Identify which cell holds the provided text, then report its (x, y) central coordinate. 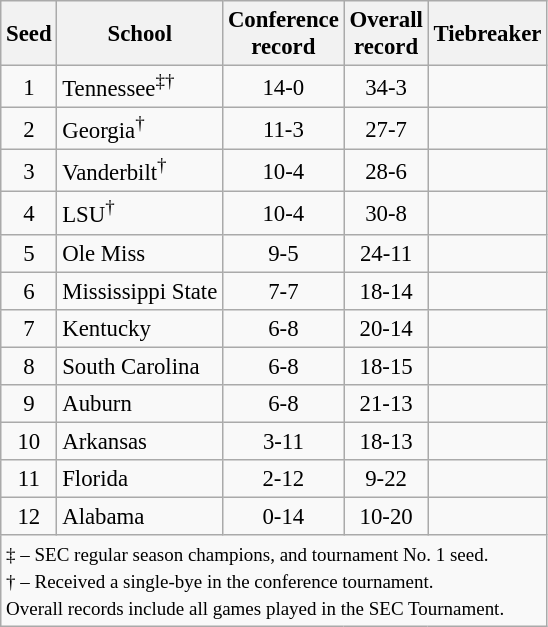
7 (29, 328)
30-8 (386, 213)
9-5 (284, 253)
2-12 (284, 479)
LSU† (140, 213)
School (140, 34)
6 (29, 291)
20-14 (386, 328)
Mississippi State (140, 291)
12 (29, 516)
9 (29, 404)
Seed (29, 34)
Ole Miss (140, 253)
11-3 (284, 129)
24-11 (386, 253)
34-3 (386, 87)
Tennessee‡† (140, 87)
South Carolina (140, 366)
Alabama (140, 516)
Tiebreaker (488, 34)
5 (29, 253)
11 (29, 479)
Florida (140, 479)
Conferencerecord (284, 34)
2 (29, 129)
3 (29, 171)
9-22 (386, 479)
Vanderbilt† (140, 171)
28-6 (386, 171)
14-0 (284, 87)
Overallrecord (386, 34)
10-20 (386, 516)
0-14 (284, 516)
18-14 (386, 291)
4 (29, 213)
1 (29, 87)
7-7 (284, 291)
Arkansas (140, 441)
Auburn (140, 404)
27-7 (386, 129)
Georgia† (140, 129)
21-13 (386, 404)
8 (29, 366)
18-13 (386, 441)
3-11 (284, 441)
Kentucky (140, 328)
10 (29, 441)
18-15 (386, 366)
